Return (x, y) of the center of cell containing provided text 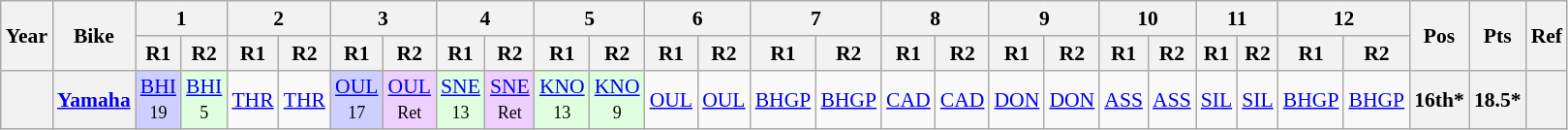
10 (1147, 18)
Pts (1497, 35)
16th* (1439, 99)
BHI19 (159, 99)
OUL17 (356, 99)
5 (590, 18)
KNO9 (618, 99)
8 (936, 18)
3 (384, 18)
18.5* (1497, 99)
9 (1044, 18)
Yamaha (94, 99)
12 (1344, 18)
OULRet (410, 99)
Bike (94, 35)
Ref (1547, 35)
Year (27, 35)
7 (815, 18)
6 (697, 18)
1 (182, 18)
BHI5 (203, 99)
2 (279, 18)
KNO13 (562, 99)
Pos (1439, 35)
SNE13 (461, 99)
4 (485, 18)
11 (1238, 18)
SNERet (509, 99)
